For the text-containing cell, return its midpoint in (x, y) coordinate format. 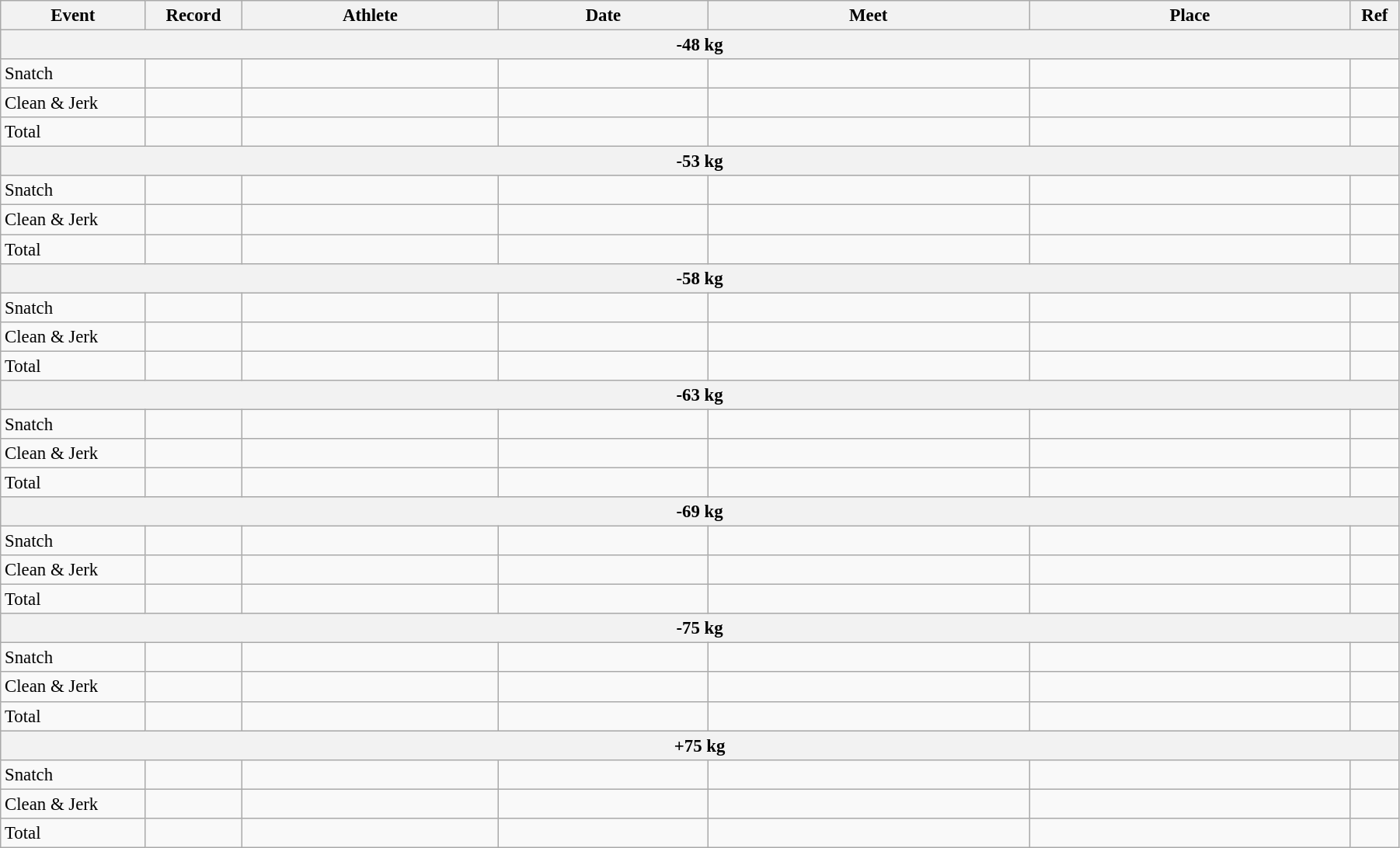
-58 kg (700, 278)
Meet (869, 16)
Date (603, 16)
-48 kg (700, 45)
Athlete (370, 16)
-63 kg (700, 395)
-75 kg (700, 628)
+75 kg (700, 745)
-69 kg (700, 512)
Event (73, 16)
-53 kg (700, 162)
Record (193, 16)
Ref (1374, 16)
Place (1190, 16)
